Scan for the cell matching the given text and deliver its [X, Y] coordinate at center. 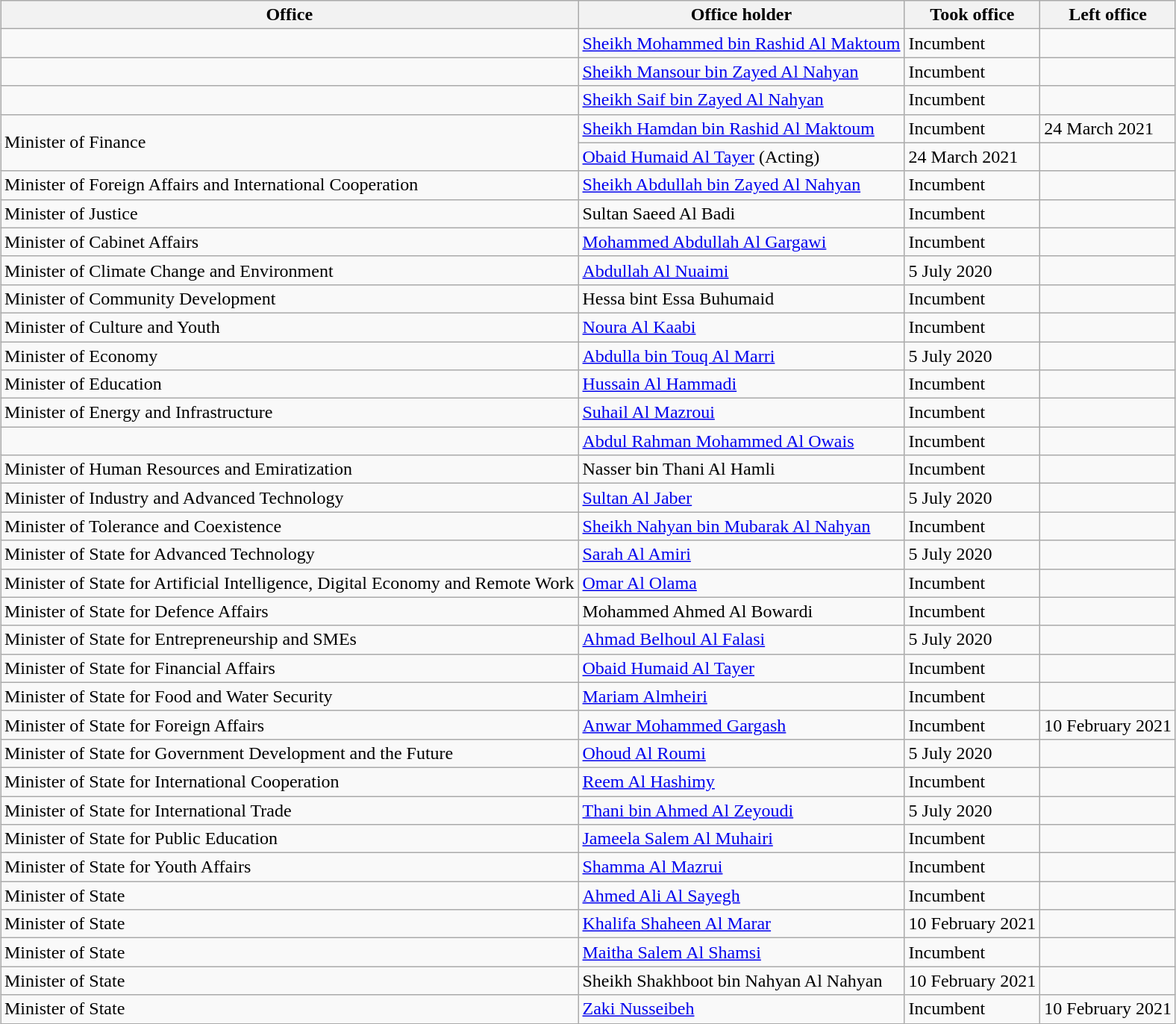
Anwar Mohammed Gargash [742, 725]
Office [289, 15]
Minister of Economy [289, 356]
Minister of State for Food and Water Security [289, 696]
Omar Al Olama [742, 583]
Minister of Justice [289, 213]
Ohoud Al Roumi [742, 753]
Hussain Al Hammadi [742, 384]
Thani bin Ahmed Al Zeyoudi [742, 810]
Noura Al Kaabi [742, 327]
Abdullah Al Nuaimi [742, 270]
Sheikh Hamdan bin Rashid Al Maktoum [742, 128]
Minister of Cabinet Affairs [289, 242]
Shamma Al Mazrui [742, 867]
Left office [1108, 15]
Minister of Foreign Affairs and International Cooperation [289, 185]
Minister of Community Development [289, 299]
Minister of State for International Trade [289, 810]
Took office [972, 15]
Minister of Energy and Infrastructure [289, 413]
Minister of Finance [289, 143]
Minister of State for Financial Affairs [289, 668]
Sultan Saeed Al Badi [742, 213]
Minister of State for Advanced Technology [289, 555]
Minister of State for Artificial Intelligence, Digital Economy and Remote Work [289, 583]
Minister of Culture and Youth [289, 327]
Mohammed Ahmed Al Bowardi [742, 611]
Ahmad Belhoul Al Falasi [742, 640]
Suhail Al Mazroui [742, 413]
Obaid Humaid Al Tayer [742, 668]
Jameela Salem Al Muhairi [742, 839]
Minister of Education [289, 384]
Abdul Rahman Mohammed Al Owais [742, 441]
Minister of State for Defence Affairs [289, 611]
Maitha Salem Al Shamsi [742, 952]
Minister of State for Youth Affairs [289, 867]
Minister of State for Entrepreneurship and SMEs [289, 640]
Minister of Human Resources and Emiratization [289, 469]
Minister of State for Foreign Affairs [289, 725]
Sheikh Shakhboot bin Nahyan Al Nahyan [742, 981]
Reem Al Hashimy [742, 781]
Obaid Humaid Al Tayer (Acting) [742, 157]
Sheikh Abdullah bin Zayed Al Nahyan [742, 185]
Sheikh Mohammed bin Rashid Al Maktoum [742, 43]
Minister of State for International Cooperation [289, 781]
Hessa bint Essa Buhumaid [742, 299]
Sarah Al Amiri [742, 555]
Mariam Almheiri [742, 696]
Sheikh Nahyan bin Mubarak Al Nahyan [742, 526]
Ahmed Ali Al Sayegh [742, 896]
Minister of State for Government Development and the Future [289, 753]
Office holder [742, 15]
Khalifa Shaheen Al Marar [742, 924]
Zaki Nusseibeh [742, 1009]
Minister of Industry and Advanced Technology [289, 498]
Minister of Tolerance and Coexistence [289, 526]
Abdulla bin Touq Al Marri [742, 356]
Sheikh Mansour bin Zayed Al Nahyan [742, 72]
Mohammed Abdullah Al Gargawi [742, 242]
Nasser bin Thani Al Hamli [742, 469]
Minister of Climate Change and Environment [289, 270]
Minister of State for Public Education [289, 839]
Sheikh Saif bin Zayed Al Nahyan [742, 100]
Sultan Al Jaber [742, 498]
